From the cell containing the given text, extract its center point as (x, y) coordinate. 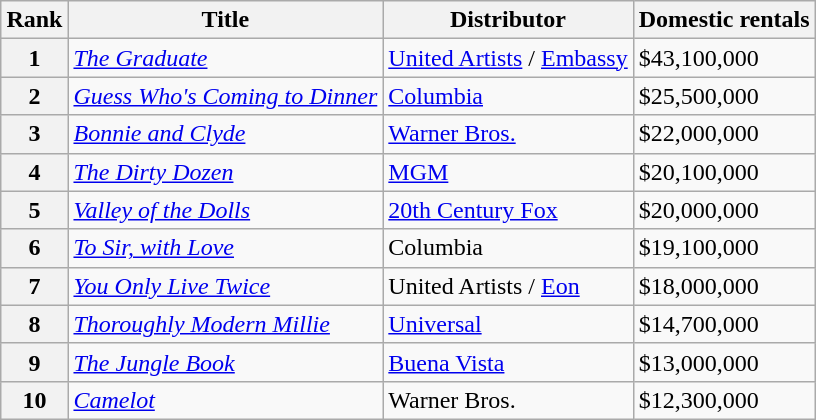
Valley of the Dolls (226, 210)
8 (34, 324)
7 (34, 286)
$12,300,000 (724, 400)
Guess Who's Coming to Dinner (226, 96)
The Dirty Dozen (226, 172)
The Jungle Book (226, 362)
$20,100,000 (724, 172)
$14,700,000 (724, 324)
1 (34, 58)
$13,000,000 (724, 362)
United Artists / Embassy (508, 58)
2 (34, 96)
$20,000,000 (724, 210)
Title (226, 20)
You Only Live Twice (226, 286)
20th Century Fox (508, 210)
Buena Vista (508, 362)
4 (34, 172)
United Artists / Eon (508, 286)
Rank (34, 20)
MGM (508, 172)
Universal (508, 324)
9 (34, 362)
10 (34, 400)
5 (34, 210)
$43,100,000 (724, 58)
3 (34, 134)
Thoroughly Modern Millie (226, 324)
The Graduate (226, 58)
Bonnie and Clyde (226, 134)
6 (34, 248)
Distributor (508, 20)
Camelot (226, 400)
$25,500,000 (724, 96)
Domestic rentals (724, 20)
$19,100,000 (724, 248)
$18,000,000 (724, 286)
$22,000,000 (724, 134)
To Sir, with Love (226, 248)
